Provide the [X, Y] coordinate of the cell's center where the given text is located.  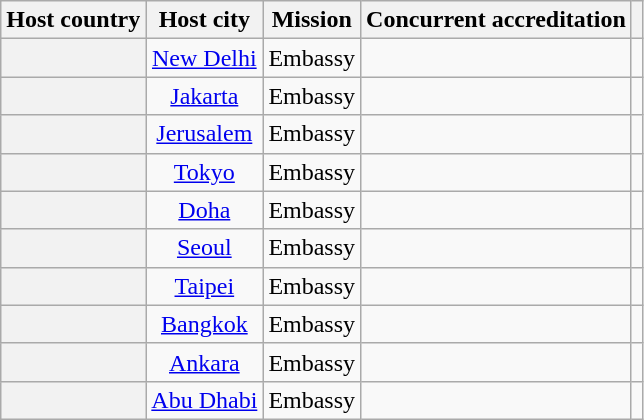
Taipei [204, 286]
Ankara [204, 362]
Doha [204, 210]
Abu Dhabi [204, 400]
Jerusalem [204, 134]
Concurrent accreditation [496, 20]
Bangkok [204, 324]
Host country [74, 20]
Jakarta [204, 96]
Mission [312, 20]
Seoul [204, 248]
Host city [204, 20]
New Delhi [204, 58]
Tokyo [204, 172]
